Find where the given text appears and provide that cell's center as (X, Y) coordinate. 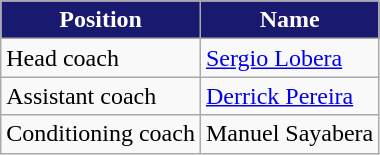
Assistant coach (101, 96)
Conditioning coach (101, 134)
Derrick Pereira (289, 96)
Manuel Sayabera (289, 134)
Head coach (101, 58)
Sergio Lobera (289, 58)
Position (101, 20)
Name (289, 20)
